Scan for the cell matching the given text and deliver its (X, Y) coordinate at center. 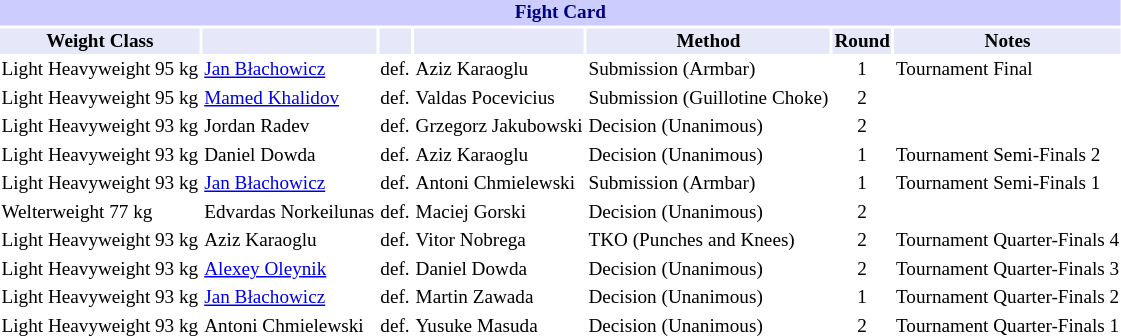
Tournament Semi-Finals 1 (1007, 184)
Weight Class (100, 41)
Mamed Khalidov (290, 99)
Fight Card (560, 13)
Martin Zawada (499, 298)
Antoni Chmielewski (499, 184)
Alexey Oleynik (290, 269)
Tournament Quarter-Finals 3 (1007, 269)
Tournament Quarter-Finals 4 (1007, 241)
Welterweight 77 kg (100, 213)
TKO (Punches and Knees) (708, 241)
Tournament Quarter-Finals 2 (1007, 298)
Round (862, 41)
Vitor Nobrega (499, 241)
Tournament Final (1007, 70)
Notes (1007, 41)
Grzegorz Jakubowski (499, 127)
Tournament Semi-Finals 2 (1007, 155)
Jordan Radev (290, 127)
Submission (Guillotine Choke) (708, 99)
Method (708, 41)
Maciej Gorski (499, 213)
Valdas Pocevicius (499, 99)
Edvardas Norkeilunas (290, 213)
